Capture the cell that displays the provided text and extract its (X, Y) central coordinate. 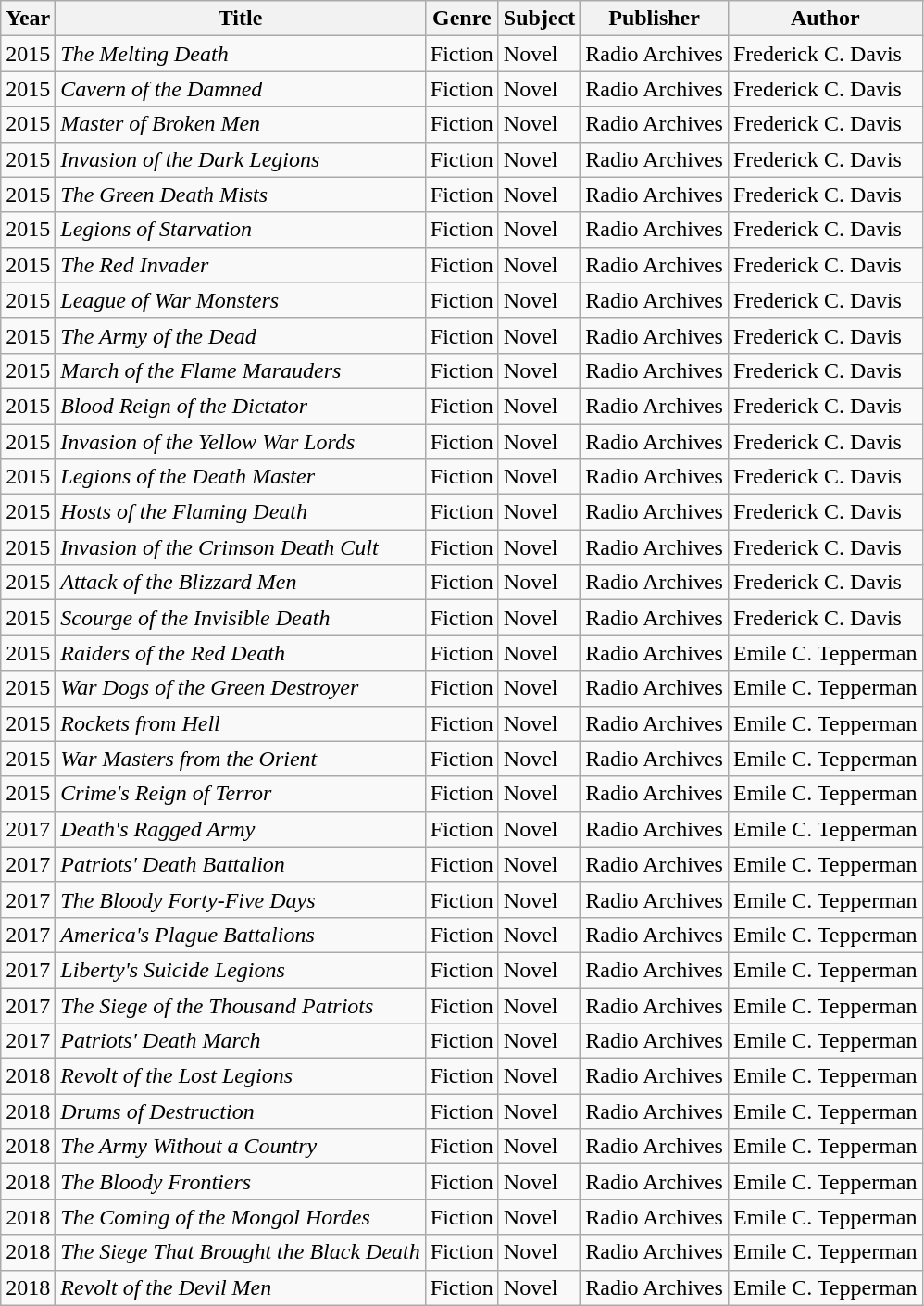
Genre (461, 19)
Raiders of the Red Death (241, 653)
America's Plague Battalions (241, 935)
Revolt of the Lost Legions (241, 1076)
The Bloody Frontiers (241, 1182)
Death's Ragged Army (241, 829)
Invasion of the Crimson Death Cult (241, 547)
Hosts of the Flaming Death (241, 512)
Patriots' Death March (241, 1041)
The Army Without a Country (241, 1147)
Revolt of the Devil Men (241, 1287)
Cavern of the Damned (241, 89)
Master of Broken Men (241, 124)
Subject (539, 19)
War Masters from the Orient (241, 759)
Scourge of the Invisible Death (241, 618)
Legions of the Death Master (241, 477)
Year (28, 19)
The Bloody Forty-Five Days (241, 899)
March of the Flame Marauders (241, 370)
The Coming of the Mongol Hordes (241, 1217)
Rockets from Hell (241, 723)
Drums of Destruction (241, 1111)
Invasion of the Yellow War Lords (241, 442)
The Green Death Mists (241, 195)
Liberty's Suicide Legions (241, 970)
The Siege That Brought the Black Death (241, 1252)
The Red Invader (241, 265)
War Dogs of the Green Destroyer (241, 688)
Publisher (655, 19)
Crime's Reign of Terror (241, 794)
Patriots' Death Battalion (241, 864)
Legions of Starvation (241, 230)
The Siege of the Thousand Patriots (241, 1005)
Author (825, 19)
Attack of the Blizzard Men (241, 583)
The Melting Death (241, 54)
The Army of the Dead (241, 335)
League of War Monsters (241, 300)
Blood Reign of the Dictator (241, 406)
Invasion of the Dark Legions (241, 159)
Title (241, 19)
